Determine the (X, Y) coordinate at the center of the cell enclosing the given text.  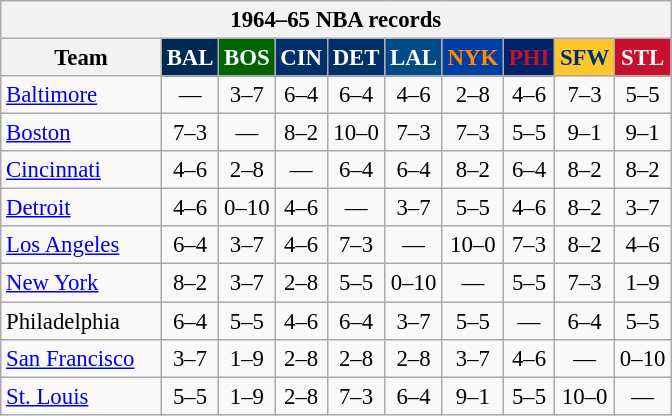
CIN (301, 58)
1964–65 NBA records (336, 20)
BAL (190, 58)
SFW (585, 58)
Detroit (82, 208)
Team (82, 58)
NYK (472, 58)
DET (356, 58)
STL (643, 58)
PHI (528, 58)
Cincinnati (82, 170)
New York (82, 283)
Los Angeles (82, 245)
Philadelphia (82, 321)
St. Louis (82, 396)
Boston (82, 133)
Baltimore (82, 95)
San Francisco (82, 358)
LAL (414, 58)
BOS (247, 58)
